Identify which cell holds the provided text, then report its (x, y) central coordinate. 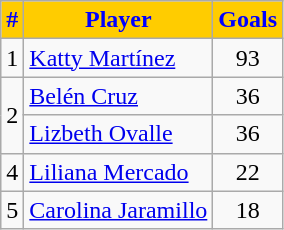
2 (12, 115)
Lizbeth Ovalle (118, 134)
Liliana Mercado (118, 172)
Carolina Jaramillo (118, 210)
22 (248, 172)
18 (248, 210)
Katty Martínez (118, 58)
Player (118, 20)
Goals (248, 20)
4 (12, 172)
1 (12, 58)
# (12, 20)
5 (12, 210)
93 (248, 58)
Belén Cruz (118, 96)
